Pinpoint the cell where the given text exists, returning its [X, Y] midpoint coordinate. 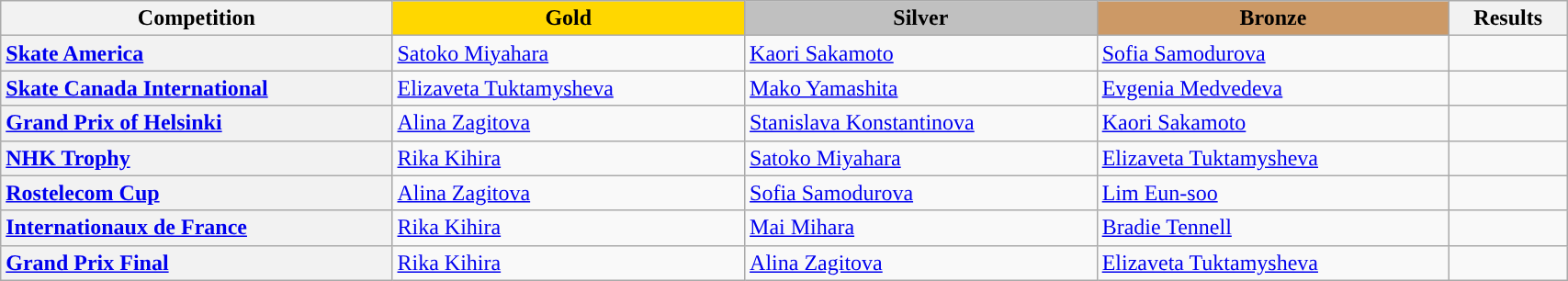
Bradie Tennell [1273, 228]
Internationaux de France [197, 228]
NHK Trophy [197, 158]
Skate America [197, 53]
Rostelecom Cup [197, 193]
Lim Eun-soo [1273, 193]
Bronze [1273, 18]
Stanislava Konstantinova [921, 123]
Competition [197, 18]
Evgenia Medvedeva [1273, 88]
Silver [921, 18]
Grand Prix Final [197, 263]
Mako Yamashita [921, 88]
Gold [569, 18]
Grand Prix of Helsinki [197, 123]
Mai Mihara [921, 228]
Results [1508, 18]
Skate Canada International [197, 88]
